Return the [x, y] coordinate for the center point of the cell that contains the specified text.  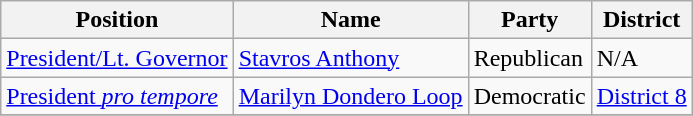
District 8 [642, 96]
Republican [530, 58]
Democratic [530, 96]
President/Lt. Governor [117, 58]
Marilyn Dondero Loop [350, 96]
President pro tempore [117, 96]
Stavros Anthony [350, 58]
Name [350, 20]
N/A [642, 58]
Party [530, 20]
District [642, 20]
Position [117, 20]
